Return (x, y) of the center of cell containing provided text 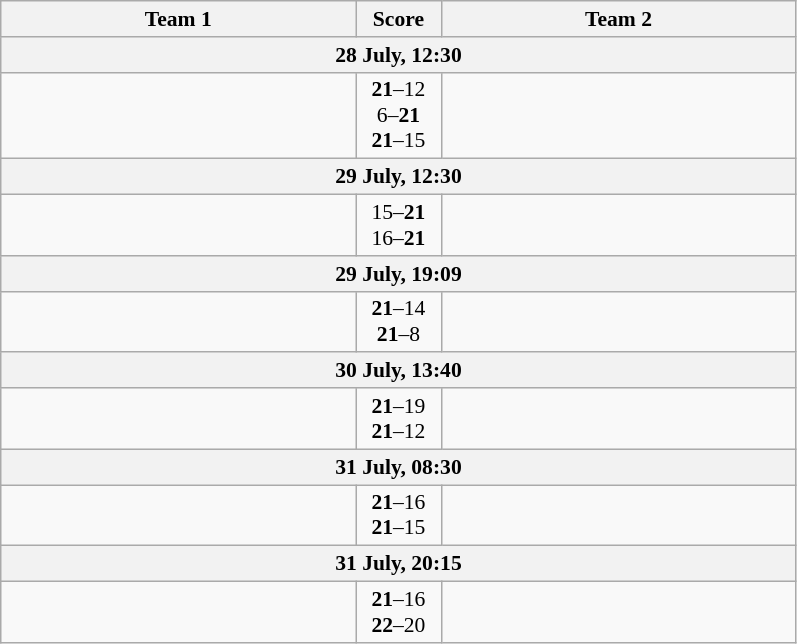
21–1921–12 (398, 418)
Team 1 (178, 19)
21–126–2121–15 (398, 116)
Score (398, 19)
21–1622–20 (398, 612)
31 July, 20:15 (398, 564)
21–1421–8 (398, 322)
28 July, 12:30 (398, 55)
15–2116–21 (398, 226)
29 July, 12:30 (398, 177)
Team 2 (618, 19)
21–1621–15 (398, 516)
29 July, 19:09 (398, 274)
31 July, 08:30 (398, 467)
30 July, 13:40 (398, 371)
